From the cell containing the given text, extract its center point as (X, Y) coordinate. 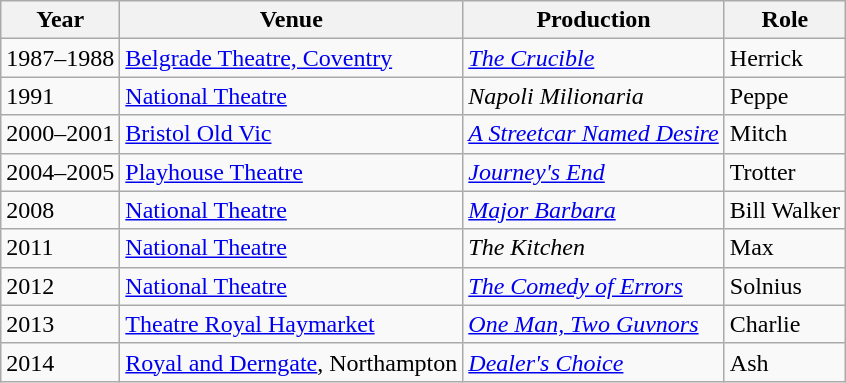
Mitch (784, 134)
2011 (60, 248)
Dealer's Choice (594, 362)
2013 (60, 324)
2004–2005 (60, 172)
Role (784, 20)
Max (784, 248)
One Man, Two Guvnors (594, 324)
1991 (60, 96)
2012 (60, 286)
Ash (784, 362)
1987–1988 (60, 58)
Peppe (784, 96)
Napoli Milionaria (594, 96)
Playhouse Theatre (292, 172)
Production (594, 20)
2000–2001 (60, 134)
Bristol Old Vic (292, 134)
Belgrade Theatre, Coventry (292, 58)
Theatre Royal Haymarket (292, 324)
The Comedy of Errors (594, 286)
The Kitchen (594, 248)
Herrick (784, 58)
Charlie (784, 324)
Year (60, 20)
Venue (292, 20)
Major Barbara (594, 210)
A Streetcar Named Desire (594, 134)
Journey's End (594, 172)
Trotter (784, 172)
2014 (60, 362)
Royal and Derngate, Northampton (292, 362)
2008 (60, 210)
The Crucible (594, 58)
Solnius (784, 286)
Bill Walker (784, 210)
